Pinpoint the cell where the given text exists, returning its (x, y) midpoint coordinate. 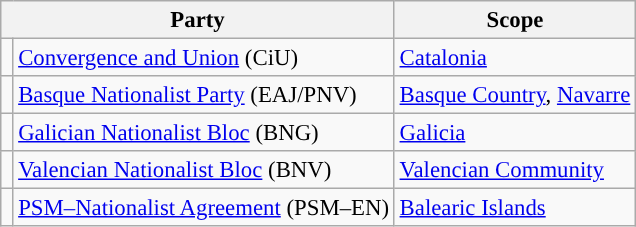
Convergence and Union (CiU) (204, 58)
Party (198, 20)
Balearic Islands (514, 208)
Scope (514, 20)
Basque Country, Navarre (514, 95)
Catalonia (514, 58)
Valencian Community (514, 170)
Galician Nationalist Bloc (BNG) (204, 133)
Valencian Nationalist Bloc (BNV) (204, 170)
PSM–Nationalist Agreement (PSM–EN) (204, 208)
Basque Nationalist Party (EAJ/PNV) (204, 95)
Galicia (514, 133)
